Find where the given text appears and provide that cell's center as (x, y) coordinate. 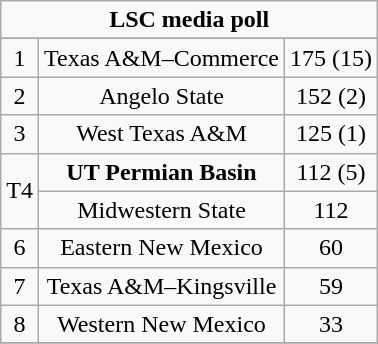
West Texas A&M (161, 134)
Midwestern State (161, 210)
3 (20, 134)
UT Permian Basin (161, 172)
Texas A&M–Kingsville (161, 286)
Western New Mexico (161, 324)
33 (330, 324)
6 (20, 248)
112 (5) (330, 172)
7 (20, 286)
LSC media poll (190, 20)
2 (20, 96)
152 (2) (330, 96)
1 (20, 58)
8 (20, 324)
Angelo State (161, 96)
Eastern New Mexico (161, 248)
59 (330, 286)
175 (15) (330, 58)
Texas A&M–Commerce (161, 58)
125 (1) (330, 134)
T4 (20, 191)
112 (330, 210)
60 (330, 248)
